Identify which cell holds the provided text, then report its (X, Y) central coordinate. 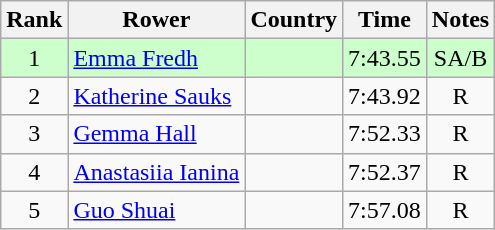
Rank (34, 20)
Emma Fredh (156, 58)
SA/B (460, 58)
Gemma Hall (156, 134)
2 (34, 96)
Country (294, 20)
Notes (460, 20)
7:57.08 (385, 210)
7:43.92 (385, 96)
3 (34, 134)
4 (34, 172)
Anastasiia Ianina (156, 172)
7:52.37 (385, 172)
7:52.33 (385, 134)
7:43.55 (385, 58)
5 (34, 210)
1 (34, 58)
Guo Shuai (156, 210)
Time (385, 20)
Rower (156, 20)
Katherine Sauks (156, 96)
